Determine the (x, y) coordinate at the center of the cell enclosing the given text.  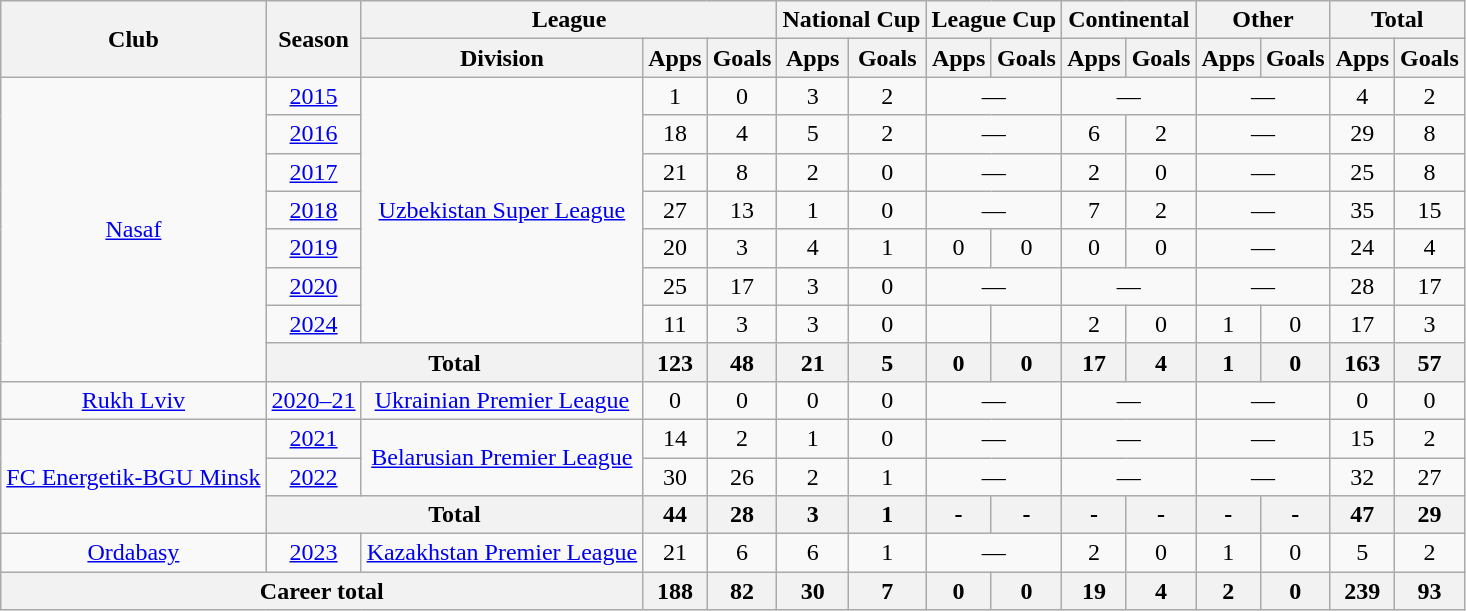
Career total (322, 591)
2024 (314, 324)
239 (1362, 591)
57 (1430, 362)
47 (1362, 515)
2019 (314, 248)
Rukh Lviv (134, 400)
32 (1362, 477)
Other (1263, 20)
Division (502, 58)
Ukrainian Premier League (502, 400)
Uzbekistan Super League (502, 210)
82 (742, 591)
188 (675, 591)
Club (134, 39)
FC Energetik-BGU Minsk (134, 476)
2017 (314, 172)
2021 (314, 438)
2023 (314, 553)
Belarusian Premier League (502, 457)
18 (675, 134)
26 (742, 477)
2020–21 (314, 400)
93 (1430, 591)
Nasaf (134, 229)
123 (675, 362)
2022 (314, 477)
League Cup (994, 20)
24 (1362, 248)
163 (1362, 362)
Kazakhstan Premier League (502, 553)
2020 (314, 286)
League (569, 20)
2015 (314, 96)
National Cup (852, 20)
44 (675, 515)
20 (675, 248)
35 (1362, 210)
Continental (1129, 20)
48 (742, 362)
14 (675, 438)
2016 (314, 134)
Ordabasy (134, 553)
13 (742, 210)
11 (675, 324)
2018 (314, 210)
Season (314, 39)
19 (1094, 591)
